Identify which cell holds the provided text, then report its [x, y] central coordinate. 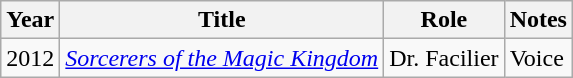
Year [30, 20]
Role [444, 20]
Title [222, 20]
Notes [538, 20]
2012 [30, 58]
Voice [538, 58]
Sorcerers of the Magic Kingdom [222, 58]
Dr. Facilier [444, 58]
